Detect which cell encompasses the target text, then output its (X, Y) center coordinate. 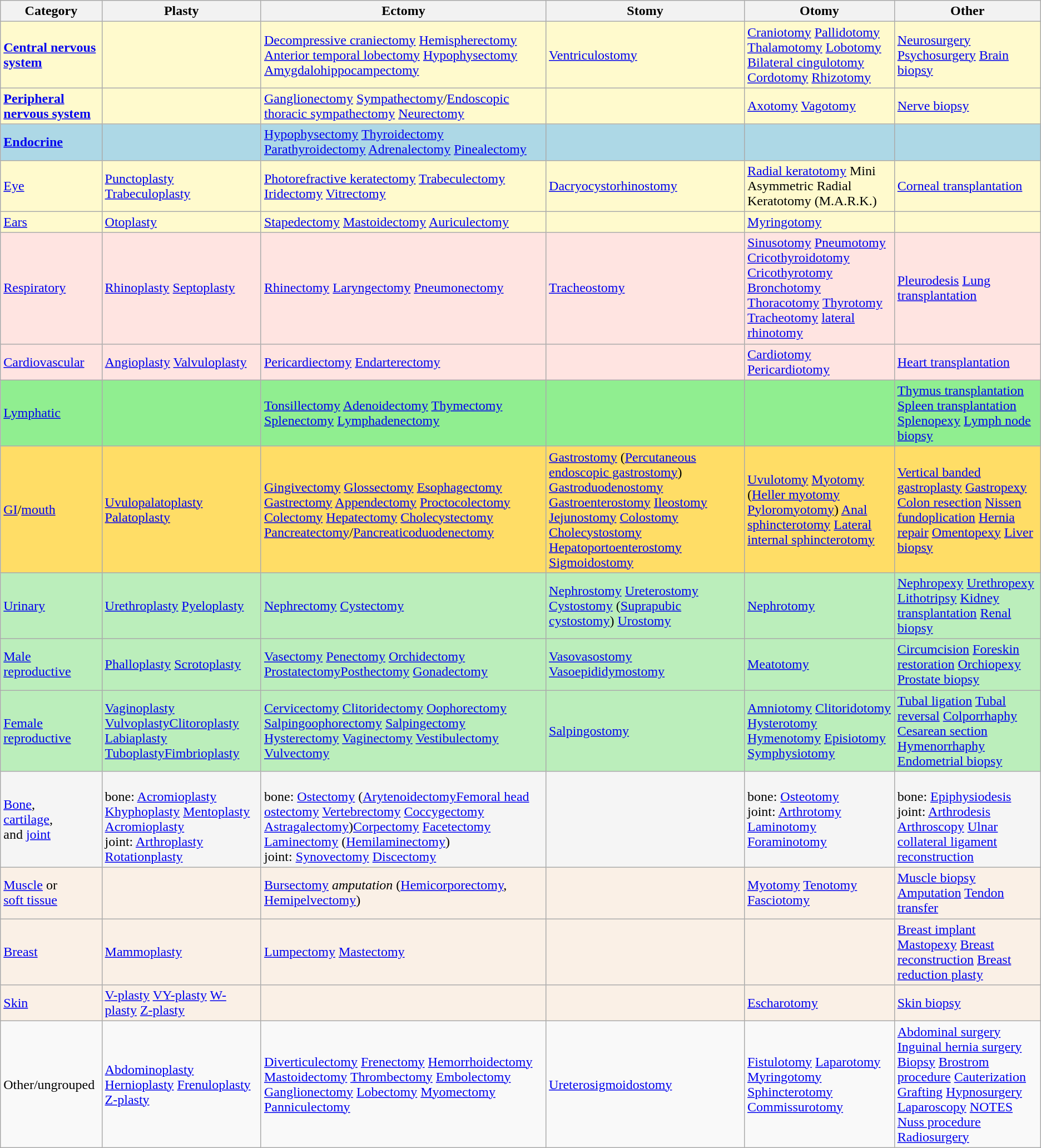
Cervicectomy Clitoridectomy Oophorectomy Salpingoophorectomy Salpingectomy Hysterectomy Vaginectomy Vestibulectomy Vulvectomy (403, 730)
Vasovasostomy Vasoepididymostomy (645, 664)
Urethroplasty Pyeloplasty (181, 605)
Nerve biopsy (968, 106)
Pericardiectomy Endarterectomy (403, 362)
Fistulotomy Laparotomy Myringotomy Sphincterotomy Commissurotomy (819, 1085)
Urinary (51, 605)
bone: Osteotomyjoint: Arthrotomy Laminotomy Foraminotomy (819, 820)
Tubal ligation Tubal reversal Colporrhaphy Cesarean section Hymenorrhaphy Endometrial biopsy (968, 730)
Corneal transplantation (968, 186)
Heart transplantation (968, 362)
bone: Epiphysiodesisjoint: Arthrodesis Arthroscopy Ulnar collateral ligament reconstruction (968, 820)
Skin biopsy (968, 1003)
Vertical banded gastroplasty Gastropexy Colon resection Nissen fundoplication Hernia repair Omentopexy Liver biopsy (968, 509)
Uvulopalatoplasty Palatoplasty (181, 509)
Thymus transplantation Spleen transplantation Splenopexy Lymph node biopsy (968, 413)
Stapedectomy Mastoidectomy Auriculectomy (403, 222)
Angioplasty Valvuloplasty (181, 362)
Skin (51, 1003)
Dacryocystorhinostomy (645, 186)
Muscle orsoft tissue (51, 893)
Decompressive craniectomy Hemispherectomy Anterior temporal lobectomy Hypophysectomy Amygdalohippocampectomy (403, 55)
Other (968, 11)
Ears (51, 222)
Ventriculostomy (645, 55)
Tracheostomy (645, 288)
Otoplasty (181, 222)
Abdominoplasty Hernioplasty Frenuloplasty Z-plasty (181, 1085)
Sinusotomy Pneumotomy Cricothyroidotomy Cricothyrotomy Bronchotomy Thoracotomy Thyrotomy Tracheotomy lateral rhinotomy (819, 288)
Craniotomy Pallidotomy Thalamotomy Lobotomy Bilateral cingulotomy Cordotomy Rhizotomy (819, 55)
Ectomy (403, 11)
Cardiovascular (51, 362)
Ganglionectomy Sympathectomy/Endoscopic thoracic sympathectomy Neurectomy (403, 106)
Cardiotomy Pericardiotomy (819, 362)
Uvulotomy Myotomy (Heller myotomy Pyloromyotomy) Anal sphincterotomy Lateral internal sphincterotomy (819, 509)
GI/mouth (51, 509)
Photorefractive keratectomy Trabeculectomy Iridectomy Vitrectomy (403, 186)
Bursectomy amputation (Hemicorporectomy, Hemipelvectomy) (403, 893)
Lumpectomy Mastectomy (403, 952)
Lymphatic (51, 413)
Vasectomy Penectomy Orchidectomy ProstatectomyPosthectomy Gonadectomy (403, 664)
Male reproductive (51, 664)
Escharotomy (819, 1003)
Punctoplasty Trabeculoplasty (181, 186)
Otomy (819, 11)
Nephrectomy Cystectomy (403, 605)
Plasty (181, 11)
Eye (51, 186)
Nephrotomy (819, 605)
Respiratory (51, 288)
Nephropexy Urethropexy Lithotripsy Kidney transplantation Renal biopsy (968, 605)
Amniotomy Clitoridotomy Hysterotomy Hymenotomy Episiotomy Symphysiotomy (819, 730)
Meatotomy (819, 664)
Pleurodesis Lung transplantation (968, 288)
Category (51, 11)
Neurosurgery Psychosurgery Brain biopsy (968, 55)
Mammoplasty (181, 952)
bone: Acromioplasty Khyphoplasty Mentoplasty Acromioplastyjoint: Arthroplasty Rotationplasty (181, 820)
Muscle biopsy Amputation Tendon transfer (968, 893)
Circumcision Foreskin restoration Orchiopexy Prostate biopsy (968, 664)
Diverticulectomy Frenectomy Hemorrhoidectomy Mastoidectomy Thrombectomy Embolectomy Ganglionectomy Lobectomy Myomectomy Panniculectomy (403, 1085)
Ureterosigmoidostomy (645, 1085)
Rhinoplasty Septoplasty (181, 288)
Myotomy Tenotomy Fasciotomy (819, 893)
Female reproductive (51, 730)
Radial keratotomy Mini Asymmetric Radial Keratotomy (M.A.R.K.) (819, 186)
Central nervous system (51, 55)
Myringotomy (819, 222)
Breast (51, 952)
Tonsillectomy Adenoidectomy Thymectomy Splenectomy Lymphadenectomy (403, 413)
Other/ungrouped (51, 1085)
Bone,cartilage,and joint (51, 820)
Nephrostomy Ureterostomy Cystostomy (Suprapubic cystostomy) Urostomy (645, 605)
Rhinectomy Laryngectomy Pneumonectomy (403, 288)
Peripheral nervous system (51, 106)
Axotomy Vagotomy (819, 106)
Endocrine (51, 142)
Stomy (645, 11)
Salpingostomy (645, 730)
V-plasty VY-plasty W-plasty Z-plasty (181, 1003)
Breast implant Mastopexy Breast reconstruction Breast reduction plasty (968, 952)
Phalloplasty Scrotoplasty (181, 664)
Hypophysectomy Thyroidectomy Parathyroidectomy Adrenalectomy Pinealectomy (403, 142)
Abdominal surgery Inguinal hernia surgery Biopsy Brostrom procedure Cauterization Grafting Hypnosurgery Laparoscopy NOTES Nuss procedure Radiosurgery (968, 1085)
Vaginoplasty VulvoplastyClitoroplasty Labiaplasty TuboplastyFimbrioplasty (181, 730)
